Identify which cell holds the provided text, then report its (x, y) central coordinate. 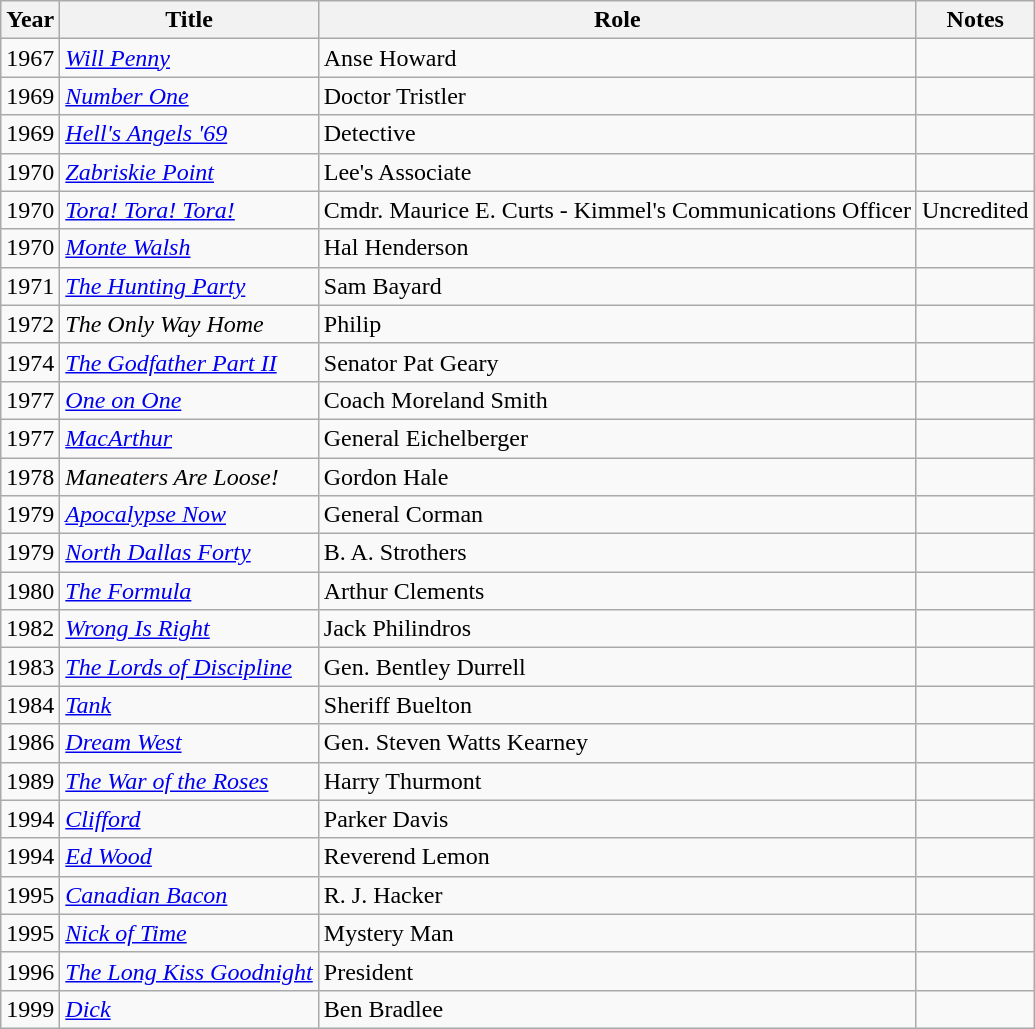
1996 (30, 971)
The Long Kiss Goodnight (189, 971)
General Eichelberger (617, 438)
Arthur Clements (617, 591)
Role (617, 20)
Hell's Angels '69 (189, 134)
President (617, 971)
Tank (189, 705)
The Formula (189, 591)
1972 (30, 324)
1978 (30, 477)
Notes (975, 20)
Year (30, 20)
Coach Moreland Smith (617, 400)
Zabriskie Point (189, 172)
The Godfather Part II (189, 362)
The Hunting Party (189, 286)
Uncredited (975, 210)
Wrong Is Right (189, 629)
1982 (30, 629)
Dream West (189, 743)
General Corman (617, 515)
Reverend Lemon (617, 857)
The Only Way Home (189, 324)
Monte Walsh (189, 248)
Sam Bayard (617, 286)
Apocalypse Now (189, 515)
Nick of Time (189, 933)
Maneaters Are Loose! (189, 477)
Gen. Steven Watts Kearney (617, 743)
Tora! Tora! Tora! (189, 210)
Cmdr. Maurice E. Curts - Kimmel's Communications Officer (617, 210)
Parker Davis (617, 819)
Detective (617, 134)
Number One (189, 96)
Senator Pat Geary (617, 362)
Harry Thurmont (617, 781)
Title (189, 20)
1967 (30, 58)
1984 (30, 705)
Mystery Man (617, 933)
Dick (189, 1009)
Clifford (189, 819)
1986 (30, 743)
1989 (30, 781)
Gen. Bentley Durrell (617, 667)
Will Penny (189, 58)
R. J. Hacker (617, 895)
Hal Henderson (617, 248)
1971 (30, 286)
B. A. Strothers (617, 553)
The Lords of Discipline (189, 667)
Doctor Tristler (617, 96)
1983 (30, 667)
The War of the Roses (189, 781)
One on One (189, 400)
Anse Howard (617, 58)
Canadian Bacon (189, 895)
Jack Philindros (617, 629)
MacArthur (189, 438)
Philip (617, 324)
Sheriff Buelton (617, 705)
1974 (30, 362)
1980 (30, 591)
Ben Bradlee (617, 1009)
Lee's Associate (617, 172)
Gordon Hale (617, 477)
Ed Wood (189, 857)
North Dallas Forty (189, 553)
1999 (30, 1009)
